Determine the (x, y) coordinate at the center of the cell enclosing the given text.  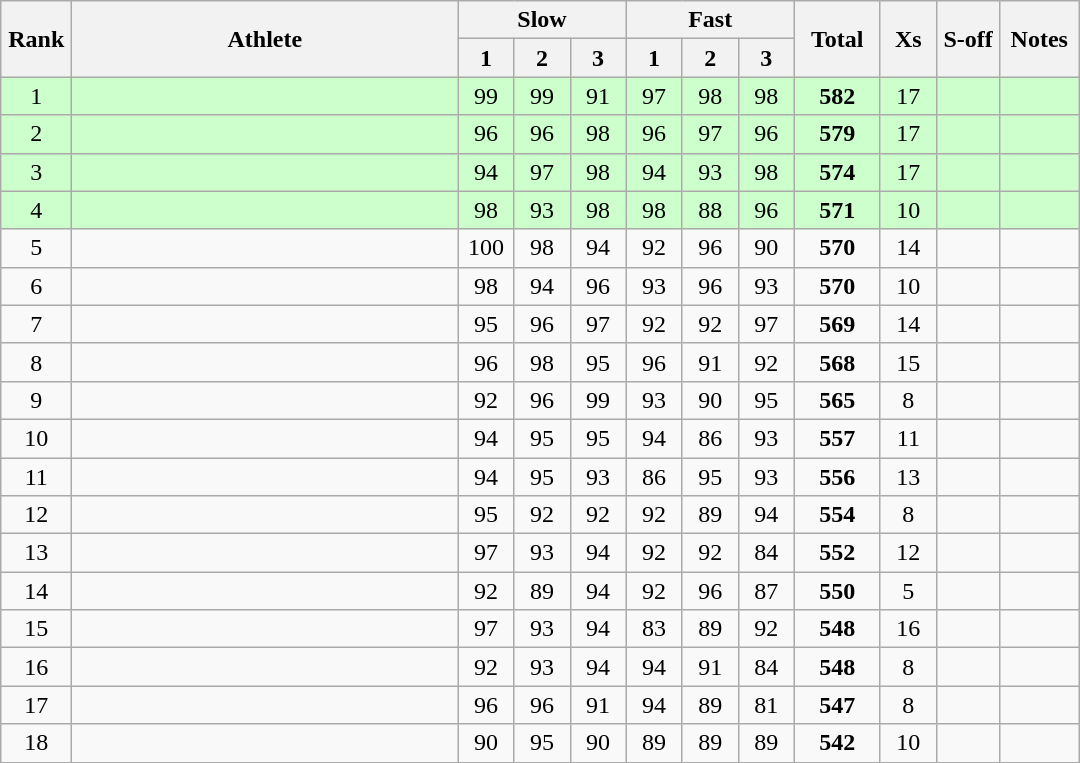
Xs (908, 39)
565 (837, 400)
Rank (36, 39)
568 (837, 362)
87 (766, 591)
9 (36, 400)
Fast (710, 20)
18 (36, 743)
582 (837, 96)
554 (837, 515)
81 (766, 705)
4 (36, 210)
88 (710, 210)
7 (36, 324)
579 (837, 134)
547 (837, 705)
556 (837, 477)
100 (486, 248)
569 (837, 324)
557 (837, 438)
S-off (968, 39)
571 (837, 210)
Slow (542, 20)
552 (837, 553)
Total (837, 39)
542 (837, 743)
6 (36, 286)
83 (654, 629)
Notes (1040, 39)
574 (837, 172)
550 (837, 591)
Athlete (265, 39)
